Capture the cell that displays the provided text and extract its (X, Y) central coordinate. 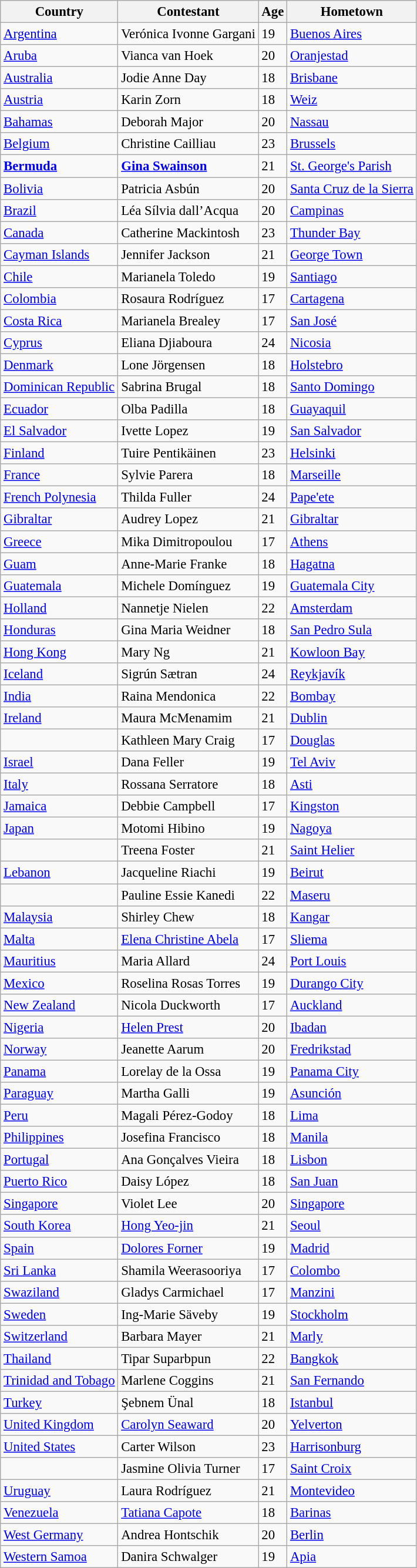
Country (59, 12)
Daisy López (188, 1182)
Hong Kong (59, 652)
Montevideo (352, 1491)
Guayaquil (352, 409)
Brussels (352, 144)
Reykjavík (352, 674)
Anne-Marie Franke (188, 564)
Jodie Anne Day (188, 78)
Ivette Lopez (188, 431)
Western Samoa (59, 1557)
Norway (59, 1049)
Saint Croix (352, 1469)
Brisbane (352, 78)
West Germany (59, 1535)
Austria (59, 100)
Jamaica (59, 806)
Rosaura Rodríguez (188, 299)
Sliema (352, 939)
Hometown (352, 12)
Jasmine Olivia Turner (188, 1469)
San Pedro Sula (352, 630)
Nicola Duckworth (188, 1005)
Israel (59, 762)
Sabrina Brugal (188, 387)
Bangkok (352, 1358)
Bahamas (59, 122)
San Juan (352, 1182)
Japan (59, 829)
Audrey Lopez (188, 520)
Canada (59, 233)
Marianela Brealey (188, 321)
Tel Aviv (352, 762)
Asti (352, 785)
Dana Feller (188, 762)
Deborah Major (188, 122)
Raina Mendonica (188, 696)
Seoul (352, 1226)
Auckland (352, 1005)
Costa Rica (59, 321)
Mika Dimitropoulou (188, 541)
Finland (59, 453)
South Korea (59, 1226)
Contestant (188, 12)
Bermuda (59, 166)
Thunder Bay (352, 233)
Apia (352, 1557)
Durango City (352, 983)
Roselina Rosas Torres (188, 983)
Jacqueline Riachi (188, 873)
Kathleen Mary Craig (188, 741)
Kowloon Bay (352, 652)
French Polynesia (59, 497)
United Kingdom (59, 1425)
Lima (352, 1116)
Marly (352, 1337)
Ecuador (59, 409)
San Salvador (352, 431)
Violet Lee (188, 1204)
Uruguay (59, 1491)
Campinas (352, 210)
Santa Cruz de la Sierra (352, 189)
Tuire Pentikäinen (188, 453)
Hong Yeo-jin (188, 1226)
George Town (352, 254)
Maria Allard (188, 961)
Istanbul (352, 1402)
Sigrún Sætran (188, 674)
Italy (59, 785)
Manila (352, 1138)
Laura Rodríguez (188, 1491)
Andrea Hontschik (188, 1535)
Buenos Aires (352, 34)
Marianela Toledo (188, 277)
Thilda Fuller (188, 497)
Australia (59, 78)
Olba Padilla (188, 409)
Colombia (59, 299)
Spain (59, 1248)
Léa Sílvia dall’Acqua (188, 210)
Sri Lanka (59, 1270)
Harrisonburg (352, 1447)
Marlene Coggins (188, 1381)
Ibadan (352, 1027)
Magali Pérez-Godoy (188, 1116)
Rossana Serratore (188, 785)
Yelverton (352, 1425)
Guatemala (59, 586)
Gladys Carmichael (188, 1292)
Lebanon (59, 873)
New Zealand (59, 1005)
Madrid (352, 1248)
Mexico (59, 983)
El Salvador (59, 431)
Iceland (59, 674)
Age (273, 12)
Ing-Marie Säveby (188, 1314)
Barbara Mayer (188, 1337)
Chile (59, 277)
Panama City (352, 1071)
Holland (59, 608)
Panama (59, 1071)
Berlin (352, 1535)
Carter Wilson (188, 1447)
Sweden (59, 1314)
Helsinki (352, 453)
Jeanette Aarum (188, 1049)
Portugal (59, 1160)
India (59, 696)
Swaziland (59, 1292)
Aruba (59, 56)
Puerto Rico (59, 1182)
Paraguay (59, 1093)
Cartagena (352, 299)
Şebnem Ünal (188, 1402)
Saint Helier (352, 851)
Oranjestad (352, 56)
Ana Gonçalves Vieira (188, 1160)
Maseru (352, 895)
Athens (352, 541)
Jennifer Jackson (188, 254)
United States (59, 1447)
Dominican Republic (59, 387)
Helen Prest (188, 1027)
Michele Domínguez (188, 586)
Cayman Islands (59, 254)
Patricia Asbún (188, 189)
Verónica Ivonne Gargani (188, 34)
Nigeria (59, 1027)
Kingston (352, 806)
Eliana Djiaboura (188, 343)
Amsterdam (352, 608)
Bolivia (59, 189)
Barinas (352, 1513)
Bombay (352, 696)
Thailand (59, 1358)
Weiz (352, 100)
Argentina (59, 34)
Nannetje Nielen (188, 608)
Nagoya (352, 829)
Douglas (352, 741)
Switzerland (59, 1337)
San Fernando (352, 1381)
Trinidad and Tobago (59, 1381)
Debbie Campbell (188, 806)
Beirut (352, 873)
Dolores Forner (188, 1248)
Christine Cailliau (188, 144)
Peru (59, 1116)
Nassau (352, 122)
Pauline Essie Kanedi (188, 895)
Colombo (352, 1270)
Karin Zorn (188, 100)
Asunción (352, 1093)
Holstebro (352, 365)
Mauritius (59, 961)
Maura McMenamim (188, 718)
Carolyn Seaward (188, 1425)
San José (352, 321)
Gina Swainson (188, 166)
France (59, 475)
Gina Maria Weidner (188, 630)
Martha Galli (188, 1093)
Venezuela (59, 1513)
Hagatna (352, 564)
Stockholm (352, 1314)
Honduras (59, 630)
Catherine Mackintosh (188, 233)
Brazil (59, 210)
Ireland (59, 718)
Greece (59, 541)
Lorelay de la Ossa (188, 1071)
Shirley Chew (188, 917)
Motomi Hibino (188, 829)
Elena Christine Abela (188, 939)
Port Louis (352, 961)
Dublin (352, 718)
Turkey (59, 1402)
Tatiana Capote (188, 1513)
Malta (59, 939)
Guam (59, 564)
Santiago (352, 277)
Denmark (59, 365)
Guatemala City (352, 586)
Santo Domingo (352, 387)
Mary Ng (188, 652)
Cyprus (59, 343)
Tipar Suparbpun (188, 1358)
Shamila Weerasooriya (188, 1270)
Manzini (352, 1292)
Fredrikstad (352, 1049)
Lone Jörgensen (188, 365)
Danira Schwalger (188, 1557)
Nicosia (352, 343)
Treena Foster (188, 851)
Lisbon (352, 1160)
St. George's Parish (352, 166)
Marseille (352, 475)
Kangar (352, 917)
Sylvie Parera (188, 475)
Malaysia (59, 917)
Pape'ete (352, 497)
Josefina Francisco (188, 1138)
Philippines (59, 1138)
Vianca van Hoek (188, 56)
Belgium (59, 144)
